Capture the cell that displays the provided text and extract its (X, Y) central coordinate. 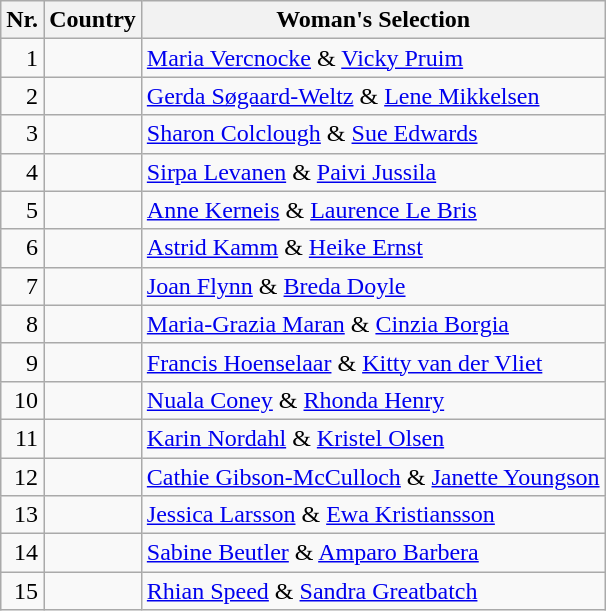
1 (22, 58)
Jessica Larsson & Ewa Kristiansson (373, 515)
10 (22, 400)
Woman's Selection (373, 20)
Sirpa Levanen & Paivi Jussila (373, 172)
14 (22, 553)
2 (22, 96)
Nuala Coney & Rhonda Henry (373, 400)
11 (22, 438)
3 (22, 134)
8 (22, 324)
9 (22, 362)
Karin Nordahl & Kristel Olsen (373, 438)
6 (22, 248)
Sabine Beutler & Amparo Barbera (373, 553)
Francis Hoenselaar & Kitty van der Vliet (373, 362)
13 (22, 515)
Astrid Kamm & Heike Ernst (373, 248)
Cathie Gibson-McCulloch & Janette Youngson (373, 477)
5 (22, 210)
Rhian Speed & Sandra Greatbatch (373, 591)
Nr. (22, 20)
Maria-Grazia Maran & Cinzia Borgia (373, 324)
Anne Kerneis & Laurence Le Bris (373, 210)
Gerda Søgaard-Weltz & Lene Mikkelsen (373, 96)
Joan Flynn & Breda Doyle (373, 286)
Sharon Colclough & Sue Edwards (373, 134)
Country (93, 20)
12 (22, 477)
4 (22, 172)
15 (22, 591)
7 (22, 286)
Maria Vercnocke & Vicky Pruim (373, 58)
